Detect which cell encompasses the target text, then output its [X, Y] center coordinate. 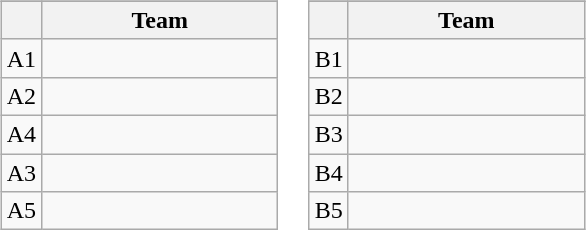
A2 [21, 96]
B1 [328, 58]
B4 [328, 173]
A5 [21, 211]
A3 [21, 173]
B5 [328, 211]
B3 [328, 134]
A4 [21, 134]
B2 [328, 96]
A1 [21, 58]
